Return the [x, y] coordinate for the center point of the cell that contains the specified text.  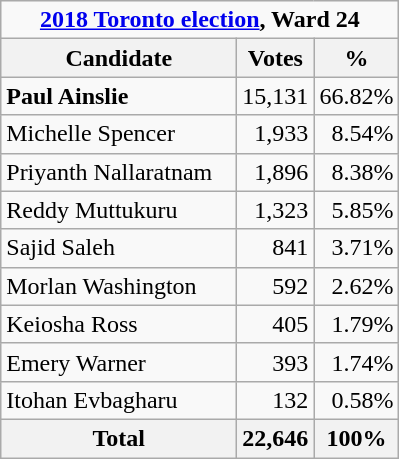
2.62% [356, 286]
1.74% [356, 362]
% [356, 58]
22,646 [276, 438]
8.38% [356, 172]
Paul Ainslie [119, 96]
393 [276, 362]
1,323 [276, 210]
Candidate [119, 58]
1,933 [276, 134]
Keiosha Ross [119, 324]
66.82% [356, 96]
5.85% [356, 210]
Sajid Saleh [119, 248]
15,131 [276, 96]
0.58% [356, 400]
1.79% [356, 324]
1,896 [276, 172]
Itohan Evbagharu [119, 400]
405 [276, 324]
3.71% [356, 248]
Michelle Spencer [119, 134]
2018 Toronto election, Ward 24 [200, 20]
8.54% [356, 134]
Morlan Washington [119, 286]
Total [119, 438]
132 [276, 400]
592 [276, 286]
841 [276, 248]
Priyanth Nallaratnam [119, 172]
100% [356, 438]
Emery Warner [119, 362]
Reddy Muttukuru [119, 210]
Votes [276, 58]
